Output the [x, y] coordinate of the center of the cell containing the given text.  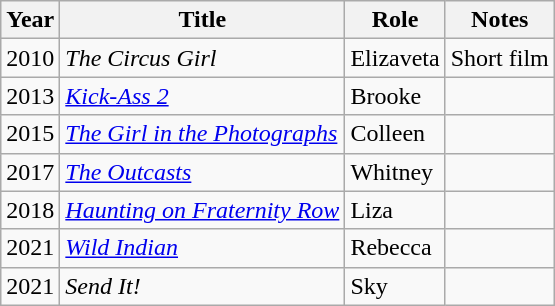
Haunting on Fraternity Row [202, 210]
Title [202, 20]
Short film [500, 58]
2017 [30, 172]
Kick-Ass 2 [202, 96]
Whitney [395, 172]
Role [395, 20]
The Outcasts [202, 172]
The Girl in the Photographs [202, 134]
2015 [30, 134]
2010 [30, 58]
Elizaveta [395, 58]
Notes [500, 20]
Colleen [395, 134]
2018 [30, 210]
Year [30, 20]
Wild Indian [202, 248]
Liza [395, 210]
Brooke [395, 96]
Rebecca [395, 248]
2013 [30, 96]
The Circus Girl [202, 58]
Sky [395, 286]
Send It! [202, 286]
